Search for the cell housing the specified text and yield its [x, y] center coordinate. 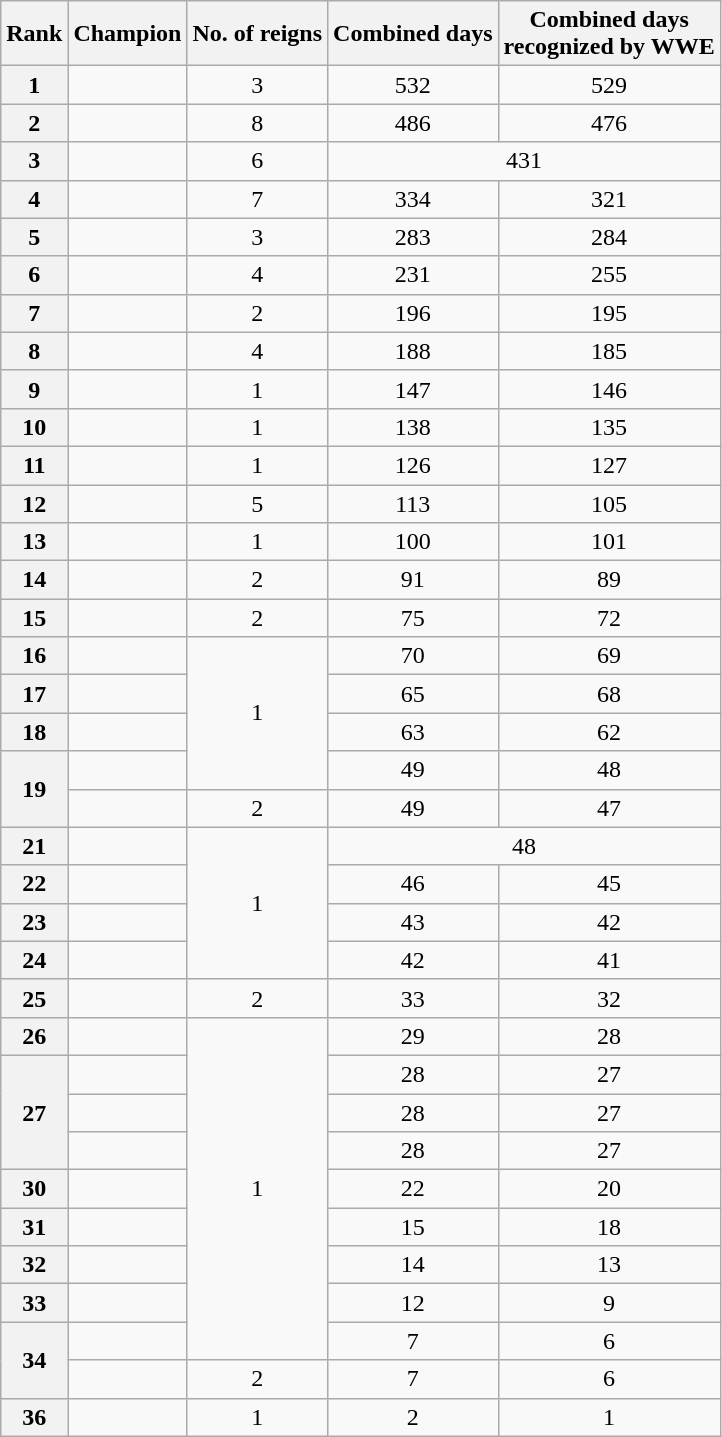
24 [34, 960]
196 [413, 313]
91 [413, 580]
43 [413, 922]
16 [34, 656]
195 [609, 313]
46 [413, 884]
Champion [128, 34]
26 [34, 1036]
532 [413, 85]
486 [413, 123]
11 [34, 465]
334 [413, 199]
231 [413, 275]
31 [34, 1227]
62 [609, 732]
17 [34, 694]
284 [609, 237]
185 [609, 351]
126 [413, 465]
65 [413, 694]
47 [609, 808]
431 [524, 161]
101 [609, 542]
69 [609, 656]
283 [413, 237]
Combined days [413, 34]
70 [413, 656]
Rank [34, 34]
34 [34, 1360]
188 [413, 351]
105 [609, 503]
23 [34, 922]
72 [609, 618]
127 [609, 465]
19 [34, 789]
89 [609, 580]
No. of reigns [258, 34]
147 [413, 389]
75 [413, 618]
255 [609, 275]
45 [609, 884]
113 [413, 503]
68 [609, 694]
135 [609, 427]
Combined daysrecognized by WWE [609, 34]
21 [34, 846]
25 [34, 998]
30 [34, 1189]
41 [609, 960]
321 [609, 199]
36 [34, 1417]
146 [609, 389]
476 [609, 123]
100 [413, 542]
138 [413, 427]
529 [609, 85]
29 [413, 1036]
63 [413, 732]
10 [34, 427]
20 [609, 1189]
